Provide the (X, Y) coordinate of the cell's center where the given text is located.  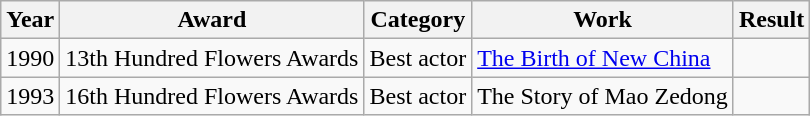
The Birth of New China (603, 58)
Category (418, 20)
1990 (30, 58)
13th Hundred Flowers Awards (212, 58)
Award (212, 20)
1993 (30, 96)
16th Hundred Flowers Awards (212, 96)
The Story of Mao Zedong (603, 96)
Result (771, 20)
Work (603, 20)
Year (30, 20)
